Return (x, y) of the center of cell containing provided text 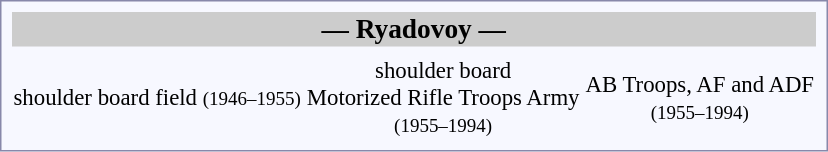
— Ryadovoy — (414, 29)
AB Troops, AF and ADF (1955–1994) (700, 98)
shoulder board field (1946–1955) (157, 98)
shoulder board Motorized Rifle Troops Army(1955–1994) (443, 98)
